Scan for the cell matching the given text and deliver its (x, y) coordinate at center. 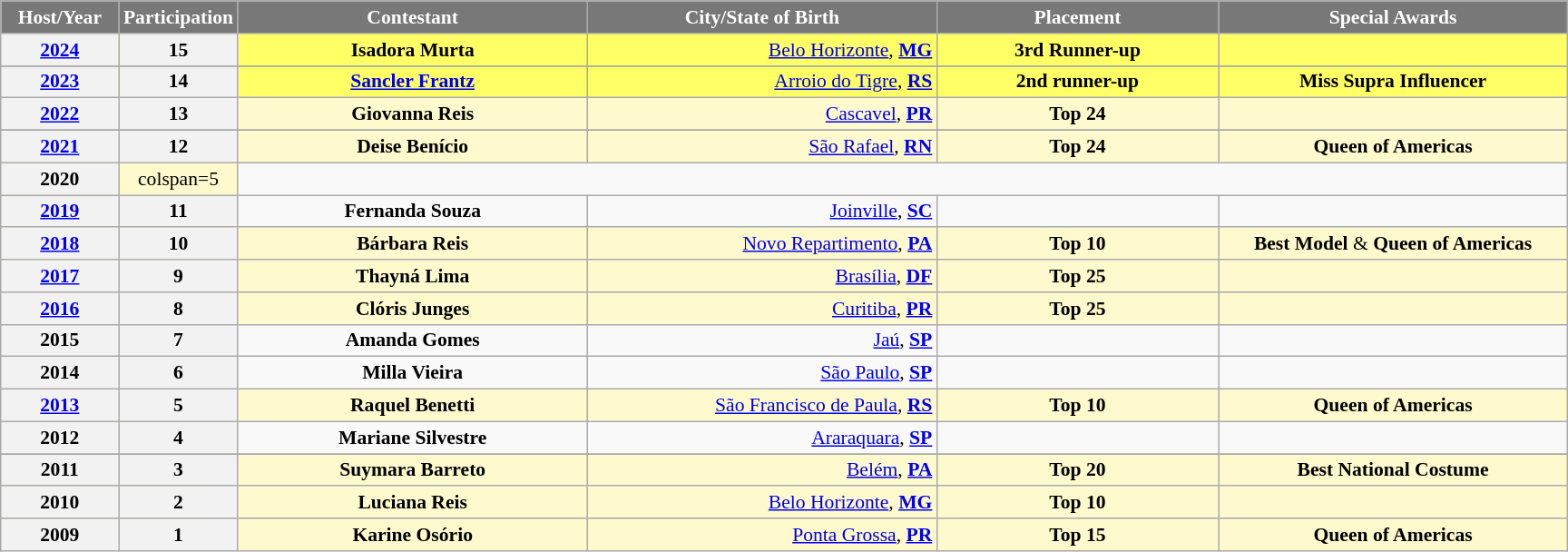
Raquel Benetti (412, 406)
São Paulo, SP (762, 373)
Milla Vieira (412, 373)
2009 (60, 535)
2014 (60, 373)
Fernanda Souza (412, 212)
4 (178, 438)
2020 (60, 179)
13 (178, 114)
Placement (1077, 17)
Miss Supra Influencer (1392, 82)
8 (178, 309)
Amanda Gomes (412, 340)
Contestant (412, 17)
Brasília, DF (762, 276)
Ponta Grossa, PR (762, 535)
Host/Year (60, 17)
Deise Benício (412, 147)
Jaú, SP (762, 340)
3rd Runner-up (1077, 50)
2023 (60, 82)
Luciana Reis (412, 503)
Thayná Lima (412, 276)
2011 (60, 470)
Isadora Murta (412, 50)
Bárbara Reis (412, 244)
1 (178, 535)
2024 (60, 50)
5 (178, 406)
Arroio do Tigre, RS (762, 82)
Special Awards (1392, 17)
Cascavel, PR (762, 114)
2022 (60, 114)
9 (178, 276)
colspan=5 (178, 179)
Best National Costume (1392, 470)
Top 20 (1077, 470)
Sancler Frantz (412, 82)
São Francisco de Paula, RS (762, 406)
3 (178, 470)
2010 (60, 503)
Curitiba, PR (762, 309)
Top 15 (1077, 535)
2016 (60, 309)
Joinville, SC (762, 212)
Best Model & Queen of Americas (1392, 244)
7 (178, 340)
Novo Repartimento, PA (762, 244)
Clóris Junges (412, 309)
2017 (60, 276)
São Rafael, RN (762, 147)
15 (178, 50)
2013 (60, 406)
Karine Osório (412, 535)
2018 (60, 244)
Belém, PA (762, 470)
14 (178, 82)
City/State of Birth (762, 17)
11 (178, 212)
2019 (60, 212)
2012 (60, 438)
Giovanna Reis (412, 114)
Mariane Silvestre (412, 438)
Araraquara, SP (762, 438)
2nd runner-up (1077, 82)
2015 (60, 340)
12 (178, 147)
Suymara Barreto (412, 470)
2 (178, 503)
2021 (60, 147)
10 (178, 244)
6 (178, 373)
Participation (178, 17)
